Locate the cell with the specified text and output its [x, y] center coordinate. 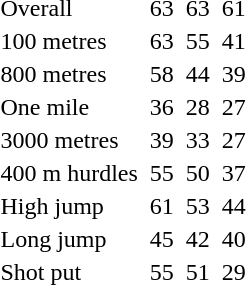
50 [198, 173]
53 [198, 206]
63 [162, 41]
61 [162, 206]
33 [198, 140]
28 [198, 107]
45 [162, 239]
36 [162, 107]
39 [162, 140]
58 [162, 74]
44 [198, 74]
42 [198, 239]
